Pinpoint the cell where the given text exists, returning its (x, y) midpoint coordinate. 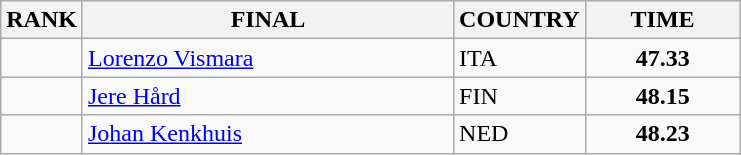
TIME (662, 20)
48.23 (662, 134)
RANK (42, 20)
ITA (520, 58)
NED (520, 134)
FIN (520, 96)
Jere Hård (268, 96)
COUNTRY (520, 20)
Johan Kenkhuis (268, 134)
Lorenzo Vismara (268, 58)
48.15 (662, 96)
FINAL (268, 20)
47.33 (662, 58)
